Search for the cell housing the specified text and yield its (X, Y) center coordinate. 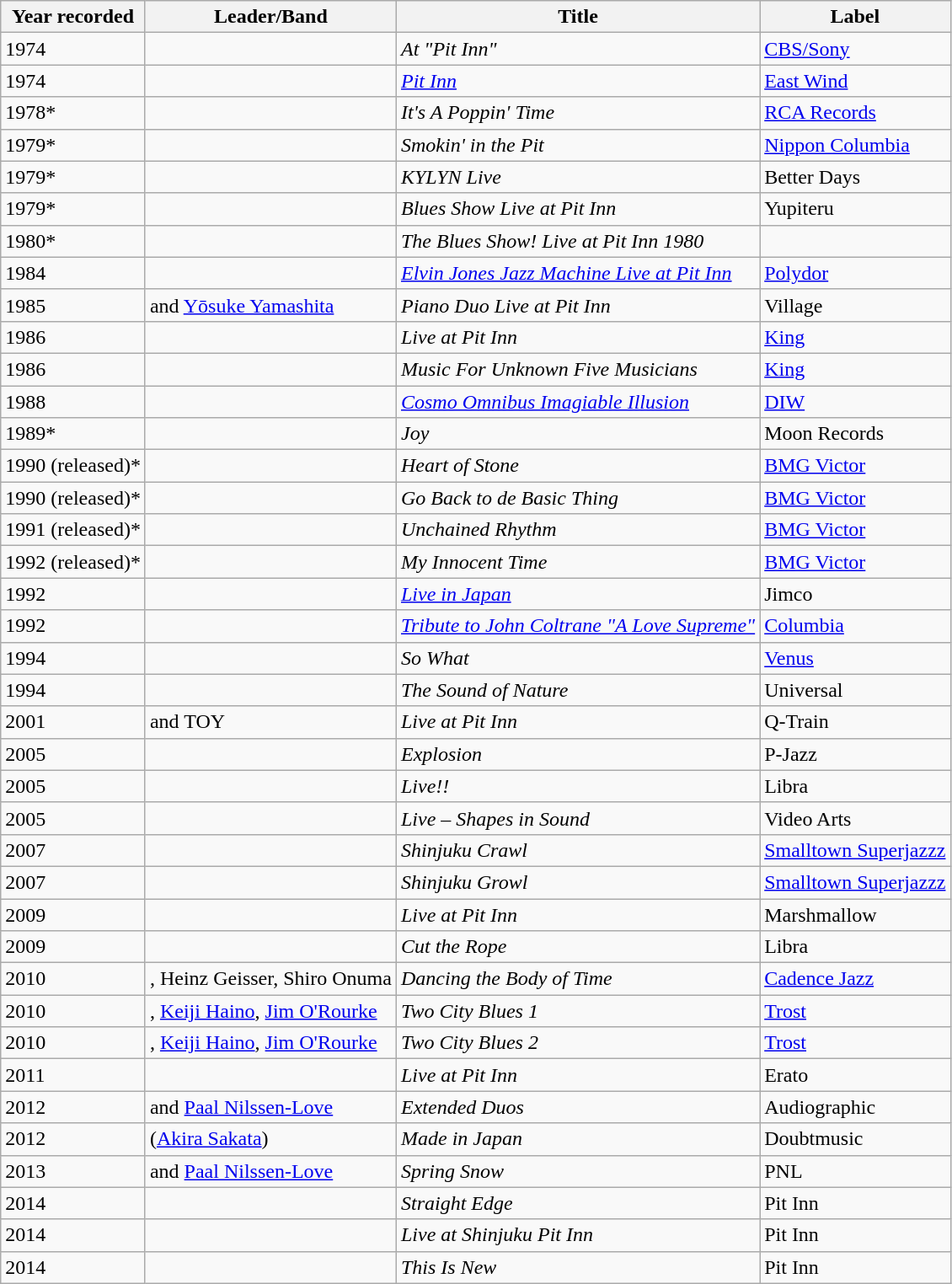
Live – Shapes in Sound (578, 818)
P-Jazz (855, 754)
Live at Shinjuku Pit Inn (578, 1235)
1992 (released)* (73, 562)
Live in Japan (578, 594)
Spring Snow (578, 1171)
Dancing the Body of Time (578, 979)
Moon Records (855, 434)
CBS/Sony (855, 49)
Marshmallow (855, 914)
Q-Train (855, 722)
Leader/Band (270, 17)
Video Arts (855, 818)
Music For Unknown Five Musicians (578, 369)
KYLYN Live (578, 177)
Shinjuku Growl (578, 882)
1985 (73, 305)
RCA Records (855, 113)
Jimco (855, 594)
Elvin Jones Jazz Machine Live at Pit Inn (578, 273)
Yupiteru (855, 209)
1988 (73, 402)
At "Pit Inn" (578, 49)
2013 (73, 1171)
Columbia (855, 626)
The Sound of Nature (578, 690)
1980* (73, 241)
Smokin' in the Pit (578, 145)
Unchained Rhythm (578, 530)
Universal (855, 690)
Explosion (578, 754)
Made in Japan (578, 1139)
1989* (73, 434)
Title (578, 17)
PNL (855, 1171)
DIW (855, 402)
and TOY (270, 722)
Shinjuku Crawl (578, 850)
So What (578, 658)
and Yōsuke Yamashita (270, 305)
1978* (73, 113)
2001 (73, 722)
Two City Blues 2 (578, 1043)
The Blues Show! Live at Pit Inn 1980 (578, 241)
My Innocent Time (578, 562)
Straight Edge (578, 1203)
1991 (released)* (73, 530)
Cadence Jazz (855, 979)
Polydor (855, 273)
Venus (855, 658)
, Heinz Geisser, Shiro Onuma (270, 979)
Doubtmusic (855, 1139)
Label (855, 17)
Extended Duos (578, 1107)
Piano Duo Live at Pit Inn (578, 305)
Blues Show Live at Pit Inn (578, 209)
Go Back to de Basic Thing (578, 498)
Two City Blues 1 (578, 1011)
Cosmo Omnibus Imagiable Illusion (578, 402)
Joy (578, 434)
East Wind (855, 81)
It's A Poppin' Time (578, 113)
Better Days (855, 177)
2011 (73, 1075)
This Is New (578, 1267)
Nippon Columbia (855, 145)
(Akira Sakata) (270, 1139)
Year recorded (73, 17)
Audiographic (855, 1107)
1984 (73, 273)
Tribute to John Coltrane "A Love Supreme" (578, 626)
Live!! (578, 786)
Erato (855, 1075)
Village (855, 305)
Cut the Rope (578, 947)
Heart of Stone (578, 466)
